Scan for the cell matching the given text and deliver its [x, y] coordinate at center. 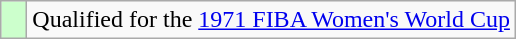
Qualified for the 1971 FIBA Women's World Cup [272, 20]
